Determine the (X, Y) coordinate at the center of the cell enclosing the given text.  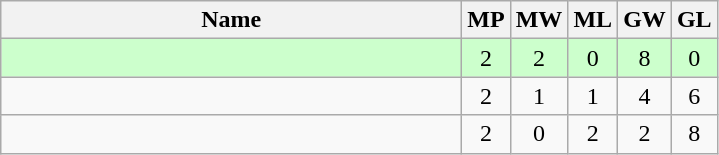
4 (645, 96)
MP (486, 20)
6 (694, 96)
GW (645, 20)
Name (232, 20)
ML (593, 20)
MW (539, 20)
GL (694, 20)
